Search for the cell housing the specified text and yield its [X, Y] center coordinate. 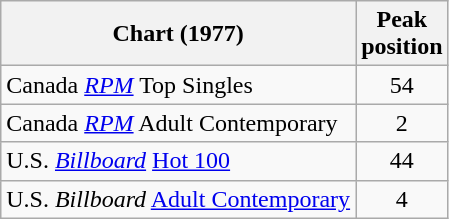
44 [402, 161]
Peakposition [402, 34]
54 [402, 85]
U.S. Billboard Adult Contemporary [178, 199]
Chart (1977) [178, 34]
2 [402, 123]
Canada RPM Top Singles [178, 85]
U.S. Billboard Hot 100 [178, 161]
4 [402, 199]
Canada RPM Adult Contemporary [178, 123]
